Search for the cell housing the specified text and yield its (x, y) center coordinate. 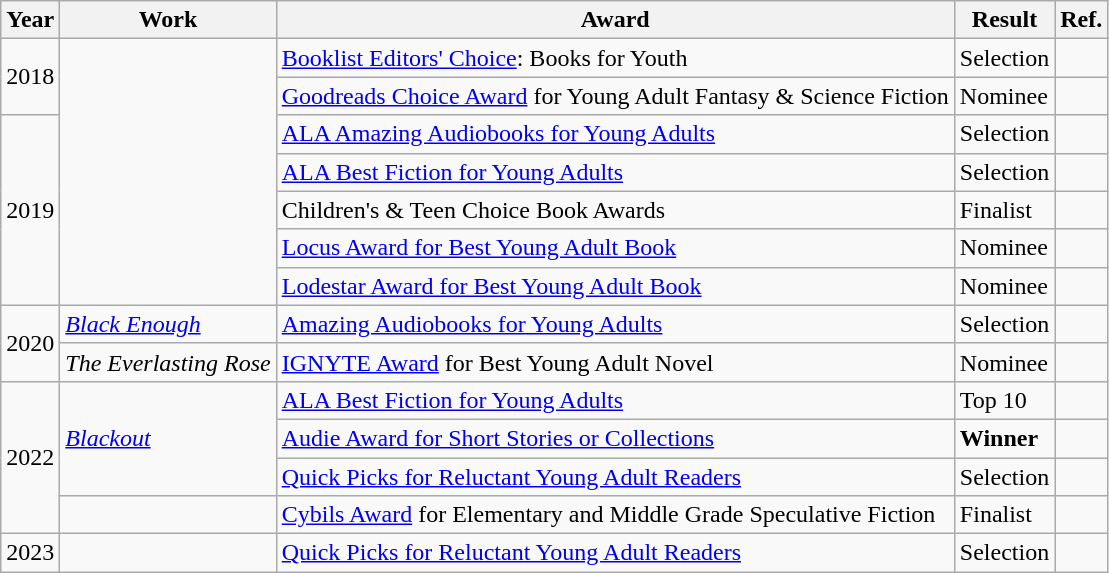
Award (615, 20)
2020 (30, 343)
Top 10 (1004, 400)
IGNYTE Award for Best Young Adult Novel (615, 362)
Black Enough (168, 324)
Booklist Editors' Choice: Books for Youth (615, 58)
Ref. (1082, 20)
Work (168, 20)
Amazing Audiobooks for Young Adults (615, 324)
Result (1004, 20)
Year (30, 20)
2023 (30, 553)
The Everlasting Rose (168, 362)
2022 (30, 457)
ALA Amazing Audiobooks for Young Adults (615, 134)
Blackout (168, 438)
Goodreads Choice Award for Young Adult Fantasy & Science Fiction (615, 96)
Winner (1004, 438)
Cybils Award for Elementary and Middle Grade Speculative Fiction (615, 515)
2019 (30, 210)
Audie Award for Short Stories or Collections (615, 438)
2018 (30, 77)
Children's & Teen Choice Book Awards (615, 210)
Lodestar Award for Best Young Adult Book (615, 286)
Locus Award for Best Young Adult Book (615, 248)
